Capture the cell that displays the provided text and extract its (X, Y) central coordinate. 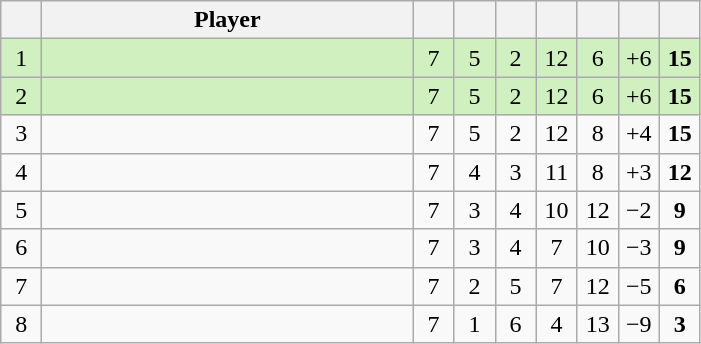
−3 (638, 248)
13 (598, 324)
11 (556, 172)
−9 (638, 324)
+3 (638, 172)
Player (228, 20)
+4 (638, 134)
−5 (638, 286)
−2 (638, 210)
